For the text-containing cell, return its midpoint in [x, y] coordinate format. 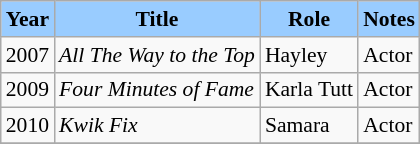
Samara [309, 126]
Four Minutes of Fame [157, 90]
Year [28, 19]
Notes [389, 19]
Kwik Fix [157, 126]
Role [309, 19]
Karla Tutt [309, 90]
2009 [28, 90]
Hayley [309, 55]
2007 [28, 55]
2010 [28, 126]
All The Way to the Top [157, 55]
Title [157, 19]
